Identify which cell holds the provided text, then report its [x, y] central coordinate. 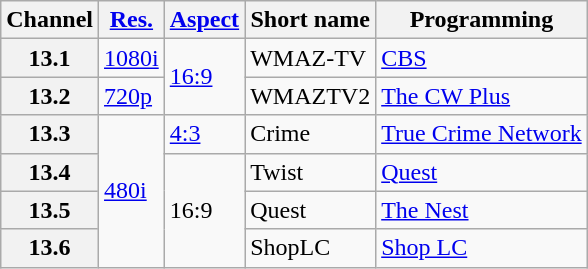
13.4 [50, 172]
WMAZTV2 [310, 96]
CBS [482, 58]
ShopLC [310, 248]
Programming [482, 20]
True Crime Network [482, 134]
720p [132, 96]
Aspect [204, 20]
13.2 [50, 96]
480i [132, 191]
1080i [132, 58]
Crime [310, 134]
4:3 [204, 134]
The CW Plus [482, 96]
Channel [50, 20]
13.6 [50, 248]
13.1 [50, 58]
The Nest [482, 210]
13.3 [50, 134]
Shop LC [482, 248]
Twist [310, 172]
Res. [132, 20]
Short name [310, 20]
WMAZ-TV [310, 58]
13.5 [50, 210]
